Scan for the cell matching the given text and deliver its (x, y) coordinate at center. 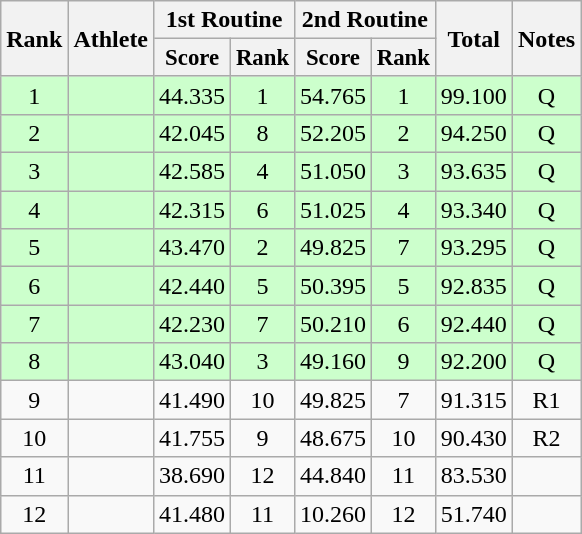
83.530 (474, 476)
41.480 (192, 514)
92.440 (474, 324)
R1 (546, 400)
41.755 (192, 438)
54.765 (332, 95)
94.250 (474, 133)
42.230 (192, 324)
2nd Routine (364, 20)
48.675 (332, 438)
42.440 (192, 286)
41.490 (192, 400)
1st Routine (224, 20)
90.430 (474, 438)
44.840 (332, 476)
51.025 (332, 210)
52.205 (332, 133)
91.315 (474, 400)
Total (474, 39)
43.040 (192, 362)
42.045 (192, 133)
93.340 (474, 210)
50.210 (332, 324)
42.585 (192, 172)
Athlete (111, 39)
92.835 (474, 286)
44.335 (192, 95)
10.260 (332, 514)
R2 (546, 438)
93.295 (474, 248)
51.050 (332, 172)
Notes (546, 39)
38.690 (192, 476)
99.100 (474, 95)
42.315 (192, 210)
50.395 (332, 286)
43.470 (192, 248)
93.635 (474, 172)
49.160 (332, 362)
92.200 (474, 362)
51.740 (474, 514)
